Pinpoint the cell where the given text exists, returning its [x, y] midpoint coordinate. 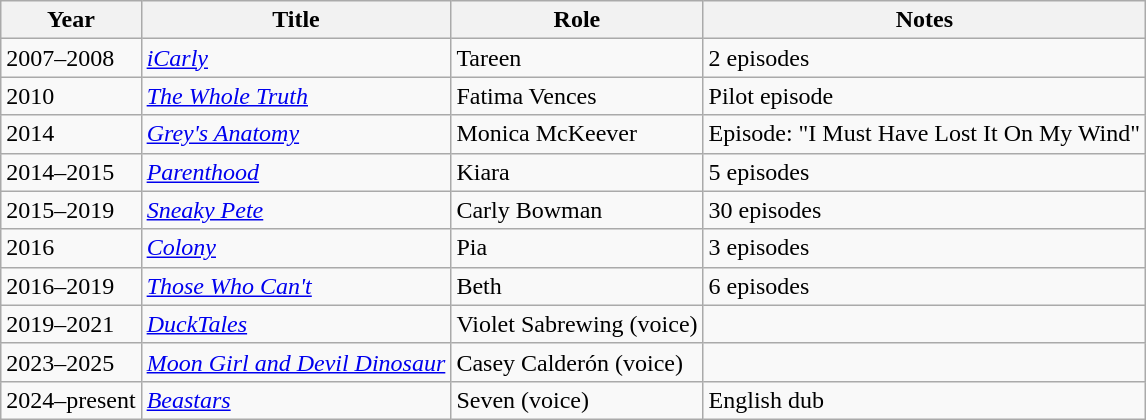
Violet Sabrewing (voice) [577, 324]
Parenthood [296, 172]
2015–2019 [71, 210]
Casey Calderón (voice) [577, 362]
Monica McKeever [577, 134]
Those Who Can't [296, 286]
2010 [71, 96]
Kiara [577, 172]
30 episodes [924, 210]
English dub [924, 400]
The Whole Truth [296, 96]
5 episodes [924, 172]
Role [577, 20]
2007–2008 [71, 58]
2016 [71, 248]
2014 [71, 134]
Colony [296, 248]
2016–2019 [71, 286]
Carly Bowman [577, 210]
Moon Girl and Devil Dinosaur [296, 362]
Pia [577, 248]
2023–2025 [71, 362]
iCarly [296, 58]
Fatima Vences [577, 96]
2 episodes [924, 58]
Beth [577, 286]
Sneaky Pete [296, 210]
Year [71, 20]
2019–2021 [71, 324]
3 episodes [924, 248]
Tareen [577, 58]
Title [296, 20]
Beastars [296, 400]
DuckTales [296, 324]
Notes [924, 20]
Grey's Anatomy [296, 134]
Pilot episode [924, 96]
Episode: "I Must Have Lost It On My Wind" [924, 134]
2024–present [71, 400]
2014–2015 [71, 172]
Seven (voice) [577, 400]
6 episodes [924, 286]
